Identify which cell holds the provided text, then report its (X, Y) central coordinate. 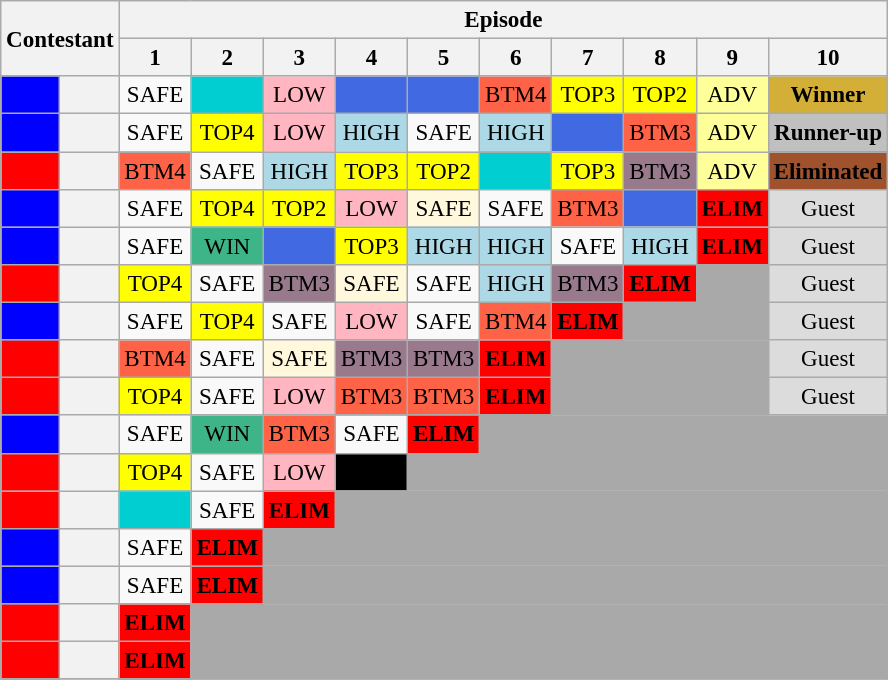
Runner-up (828, 133)
6 (516, 58)
Episode (504, 20)
Eliminated (828, 171)
8 (660, 58)
10 (828, 58)
4 (371, 58)
1 (155, 58)
9 (732, 58)
3 (299, 58)
2 (227, 58)
7 (588, 58)
Contestant (60, 38)
5 (444, 58)
Winner (828, 95)
